Locate the cell with the specified text and output its [x, y] center coordinate. 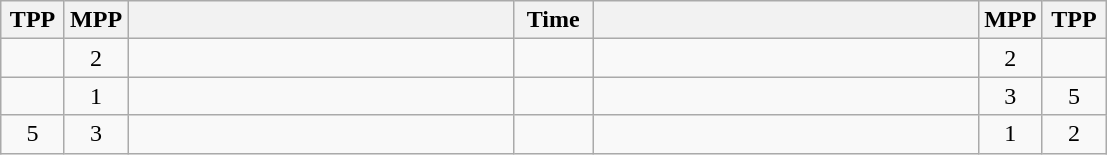
Time [554, 20]
